Provide the (X, Y) coordinate of the cell's center where the given text is located.  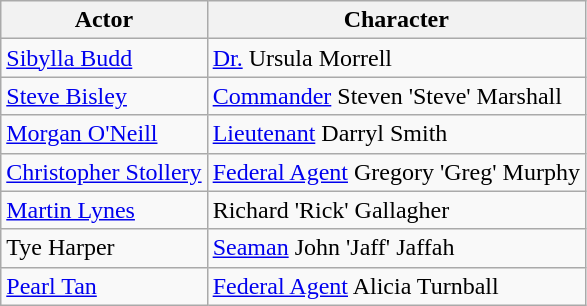
Seaman John 'Jaff' Jaffah (396, 248)
Steve Bisley (104, 96)
Federal Agent Gregory 'Greg' Murphy (396, 172)
Lieutenant Darryl Smith (396, 134)
Character (396, 20)
Sibylla Budd (104, 58)
Tye Harper (104, 248)
Federal Agent Alicia Turnball (396, 286)
Dr. Ursula Morrell (396, 58)
Commander Steven 'Steve' Marshall (396, 96)
Morgan O'Neill (104, 134)
Pearl Tan (104, 286)
Martin Lynes (104, 210)
Richard 'Rick' Gallagher (396, 210)
Actor (104, 20)
Christopher Stollery (104, 172)
